Return the [X, Y] coordinate for the center point of the cell that contains the specified text.  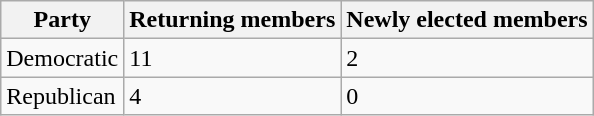
0 [467, 96]
11 [232, 58]
2 [467, 58]
4 [232, 96]
Newly elected members [467, 20]
Party [62, 20]
Returning members [232, 20]
Republican [62, 96]
Democratic [62, 58]
